Detect which cell encompasses the target text, then output its (x, y) center coordinate. 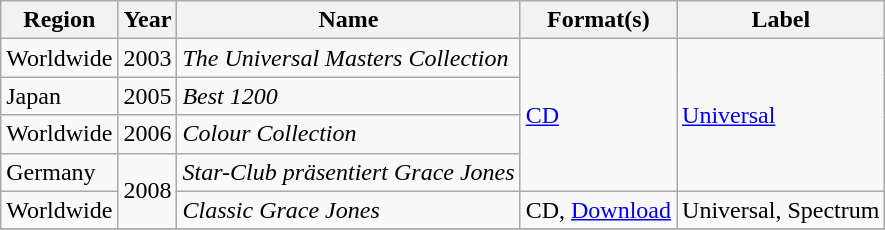
Star-Club präsentiert Grace Jones (348, 172)
2003 (148, 58)
Label (781, 20)
Germany (60, 172)
2008 (148, 191)
CD, Download (598, 210)
Colour Collection (348, 134)
The Universal Masters Collection (348, 58)
Region (60, 20)
Best 1200 (348, 96)
Classic Grace Jones (348, 210)
Universal (781, 115)
CD (598, 115)
Japan (60, 96)
2005 (148, 96)
Name (348, 20)
Year (148, 20)
Format(s) (598, 20)
Universal, Spectrum (781, 210)
2006 (148, 134)
